For the text-containing cell, return its midpoint in [X, Y] coordinate format. 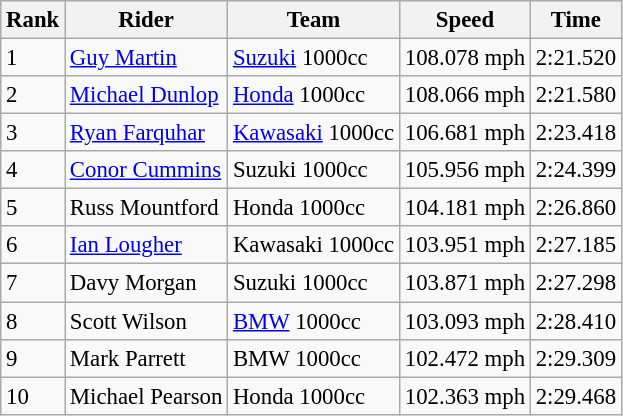
103.093 mph [466, 321]
8 [33, 321]
2:21.580 [576, 95]
Michael Pearson [146, 396]
105.956 mph [466, 170]
Team [314, 20]
10 [33, 396]
Mark Parrett [146, 358]
Scott Wilson [146, 321]
Guy Martin [146, 58]
2:26.860 [576, 208]
2:28.410 [576, 321]
2 [33, 95]
Conor Cummins [146, 170]
104.181 mph [466, 208]
2:24.399 [576, 170]
2:29.309 [576, 358]
Davy Morgan [146, 283]
Michael Dunlop [146, 95]
9 [33, 358]
103.871 mph [466, 283]
Russ Mountford [146, 208]
Ian Lougher [146, 245]
2:23.418 [576, 133]
Ryan Farquhar [146, 133]
5 [33, 208]
2:27.298 [576, 283]
4 [33, 170]
102.472 mph [466, 358]
3 [33, 133]
Time [576, 20]
6 [33, 245]
2:29.468 [576, 396]
2:21.520 [576, 58]
102.363 mph [466, 396]
108.066 mph [466, 95]
2:27.185 [576, 245]
Rider [146, 20]
Rank [33, 20]
Speed [466, 20]
103.951 mph [466, 245]
7 [33, 283]
108.078 mph [466, 58]
1 [33, 58]
106.681 mph [466, 133]
